From the cell containing the given text, extract its center point as (x, y) coordinate. 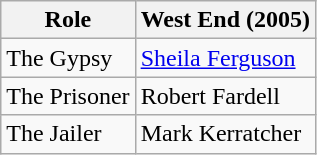
Role (68, 20)
Mark Kerratcher (225, 134)
West End (2005) (225, 20)
The Gypsy (68, 58)
Robert Fardell (225, 96)
The Prisoner (68, 96)
Sheila Ferguson (225, 58)
The Jailer (68, 134)
